Scan for the cell matching the given text and deliver its [x, y] coordinate at center. 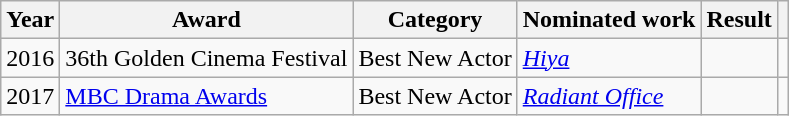
Nominated work [609, 20]
2016 [30, 58]
36th Golden Cinema Festival [206, 58]
Result [739, 20]
Year [30, 20]
Award [206, 20]
Radiant Office [609, 96]
2017 [30, 96]
MBC Drama Awards [206, 96]
Category [435, 20]
Hiya [609, 58]
